Identify which cell holds the provided text, then report its (x, y) central coordinate. 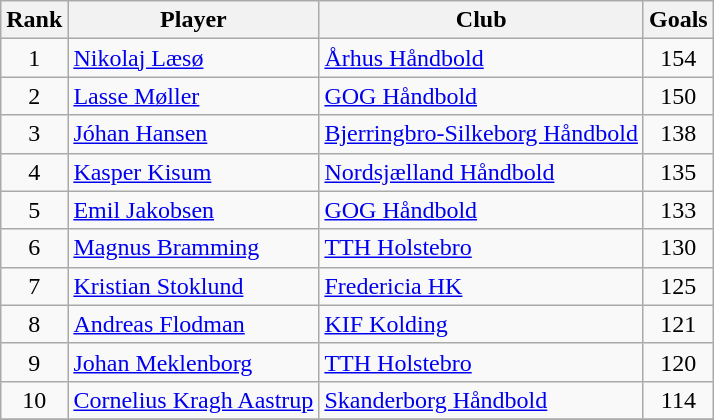
Emil Jakobsen (194, 210)
Club (482, 20)
Goals (678, 20)
120 (678, 362)
154 (678, 58)
2 (34, 96)
150 (678, 96)
Nordsjælland Håndbold (482, 172)
130 (678, 248)
Århus Håndbold (482, 58)
KIF Kolding (482, 324)
Player (194, 20)
7 (34, 286)
Bjerringbro-Silkeborg Håndbold (482, 134)
9 (34, 362)
Magnus Bramming (194, 248)
Andreas Flodman (194, 324)
138 (678, 134)
Cornelius Kragh Aastrup (194, 400)
Johan Meklenborg (194, 362)
8 (34, 324)
10 (34, 400)
Fredericia HK (482, 286)
Lasse Møller (194, 96)
114 (678, 400)
6 (34, 248)
125 (678, 286)
Jóhan Hansen (194, 134)
Kristian Stoklund (194, 286)
4 (34, 172)
1 (34, 58)
3 (34, 134)
121 (678, 324)
Kasper Kisum (194, 172)
135 (678, 172)
133 (678, 210)
Skanderborg Håndbold (482, 400)
Rank (34, 20)
Nikolaj Læsø (194, 58)
5 (34, 210)
